Return (x, y) of the center of cell containing provided text 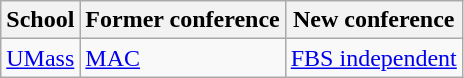
UMass (40, 58)
School (40, 20)
Former conference (182, 20)
FBS independent (374, 58)
New conference (374, 20)
MAC (182, 58)
